Extract the (X, Y) coordinate from the center of the cell holding the provided text.  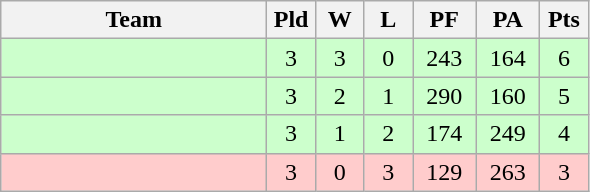
Pld (292, 20)
6 (564, 58)
174 (444, 134)
249 (508, 134)
243 (444, 58)
Pts (564, 20)
164 (508, 58)
290 (444, 96)
5 (564, 96)
W (340, 20)
PA (508, 20)
160 (508, 96)
129 (444, 172)
4 (564, 134)
Team (134, 20)
263 (508, 172)
L (388, 20)
PF (444, 20)
